Provide the [X, Y] coordinate of the cell's center where the given text is located.  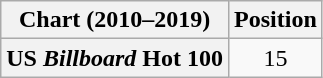
Position [276, 20]
Chart (2010–2019) [115, 20]
15 [276, 58]
US Billboard Hot 100 [115, 58]
